Return the (X, Y) coordinate for the center point of the cell that contains the specified text.  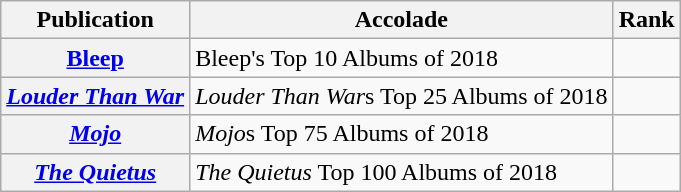
Rank (646, 20)
Bleep (96, 58)
The Quietus Top 100 Albums of 2018 (402, 172)
Publication (96, 20)
Louder Than War (96, 96)
Accolade (402, 20)
Mojos Top 75 Albums of 2018 (402, 134)
The Quietus (96, 172)
Louder Than Wars Top 25 Albums of 2018 (402, 96)
Bleep's Top 10 Albums of 2018 (402, 58)
Mojo (96, 134)
